For the text-containing cell, return its midpoint in (X, Y) coordinate format. 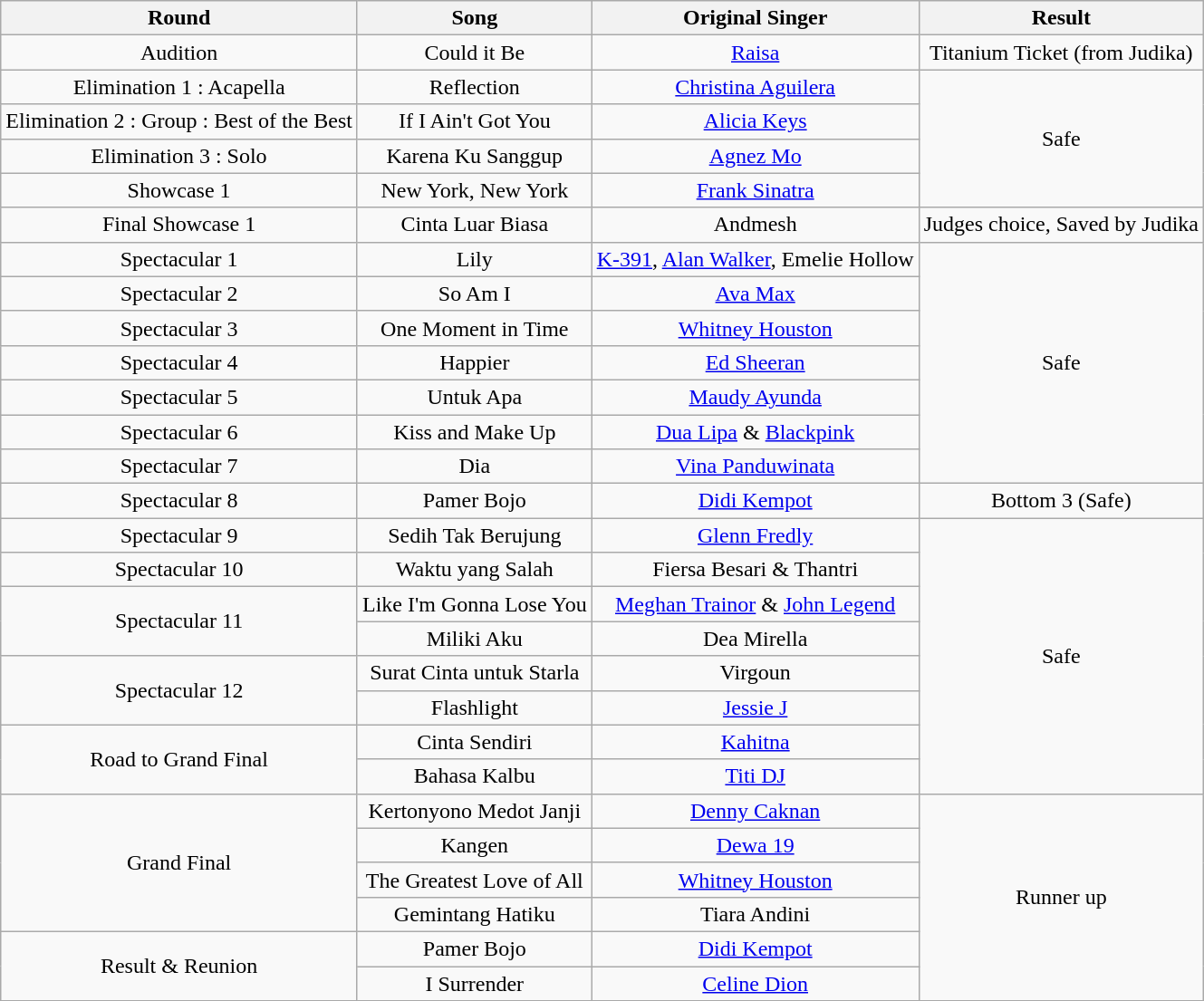
Miliki Aku (475, 639)
Frank Sinatra (756, 190)
Elimination 3 : Solo (179, 156)
Spectacular 10 (179, 570)
Jessie J (756, 707)
Spectacular 3 (179, 328)
Spectacular 6 (179, 432)
Kiss and Make Up (475, 432)
Alicia Keys (756, 121)
The Greatest Love of All (475, 880)
Road to Grand Final (179, 759)
Raisa (756, 53)
Judges choice, Saved by Judika (1061, 225)
Audition (179, 53)
Round (179, 18)
Titanium Ticket (from Judika) (1061, 53)
Sedih Tak Berujung (475, 535)
Reflection (475, 87)
Result & Reunion (179, 966)
K-391, Alan Walker, Emelie Hollow (756, 259)
Cinta Sendiri (475, 742)
Meghan Trainor & John Legend (756, 604)
Like I'm Gonna Lose You (475, 604)
Virgoun (756, 673)
Grand Final (179, 862)
Final Showcase 1 (179, 225)
Dia (475, 467)
Kahitna (756, 742)
Could it Be (475, 53)
Dua Lipa & Blackpink (756, 432)
Original Singer (756, 18)
Spectacular 4 (179, 362)
Song (475, 18)
Bottom 3 (Safe) (1061, 501)
Happier (475, 362)
Ava Max (756, 294)
New York, New York (475, 190)
Spectacular 12 (179, 690)
Spectacular 5 (179, 397)
Spectacular 11 (179, 621)
Ed Sheeran (756, 362)
Kangen (475, 845)
Vina Panduwinata (756, 467)
I Surrender (475, 983)
Flashlight (475, 707)
Maudy Ayunda (756, 397)
Spectacular 9 (179, 535)
Gemintang Hatiku (475, 914)
Titi DJ (756, 776)
Dewa 19 (756, 845)
Agnez Mo (756, 156)
Elimination 1 : Acapella (179, 87)
Spectacular 2 (179, 294)
Surat Cinta untuk Starla (475, 673)
Bahasa Kalbu (475, 776)
Lily (475, 259)
One Moment in Time (475, 328)
Elimination 2 : Group : Best of the Best (179, 121)
So Am I (475, 294)
Cinta Luar Biasa (475, 225)
Kertonyono Medot Janji (475, 811)
Spectacular 1 (179, 259)
Tiara Andini (756, 914)
Andmesh (756, 225)
Karena Ku Sanggup (475, 156)
Spectacular 7 (179, 467)
Celine Dion (756, 983)
If I Ain't Got You (475, 121)
Showcase 1 (179, 190)
Waktu yang Salah (475, 570)
Untuk Apa (475, 397)
Denny Caknan (756, 811)
Dea Mirella (756, 639)
Fiersa Besari & Thantri (756, 570)
Glenn Fredly (756, 535)
Christina Aguilera (756, 87)
Spectacular 8 (179, 501)
Runner up (1061, 897)
Result (1061, 18)
